Search for the cell housing the specified text and yield its [x, y] center coordinate. 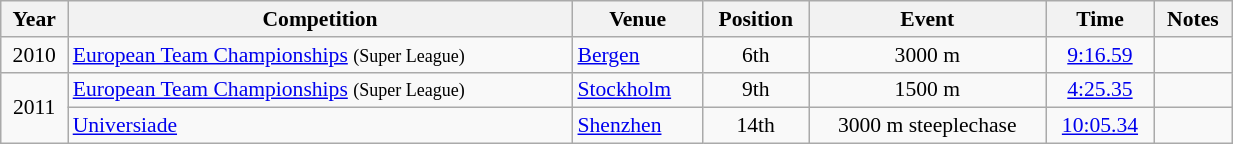
Year [34, 19]
10:05.34 [1100, 126]
Event [928, 19]
Stockholm [637, 90]
6th [756, 55]
Universiade [320, 126]
3000 m steeplechase [928, 126]
1500 m [928, 90]
Competition [320, 19]
2011 [34, 108]
Notes [1193, 19]
Bergen [637, 55]
Time [1100, 19]
9:16.59 [1100, 55]
3000 m [928, 55]
4:25.35 [1100, 90]
Venue [637, 19]
2010 [34, 55]
Position [756, 19]
9th [756, 90]
14th [756, 126]
Shenzhen [637, 126]
